Output the [X, Y] coordinate of the center of the cell containing the given text.  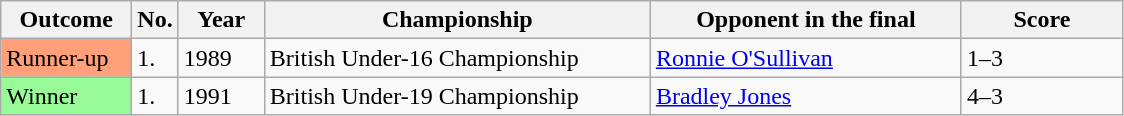
1989 [221, 58]
Runner-up [66, 58]
No. [155, 20]
Championship [457, 20]
Opponent in the final [806, 20]
1991 [221, 96]
Winner [66, 96]
Bradley Jones [806, 96]
Outcome [66, 20]
1–3 [1042, 58]
4–3 [1042, 96]
Score [1042, 20]
Year [221, 20]
Ronnie O'Sullivan [806, 58]
British Under-16 Championship [457, 58]
British Under-19 Championship [457, 96]
